From the cell containing the given text, extract its center point as [x, y] coordinate. 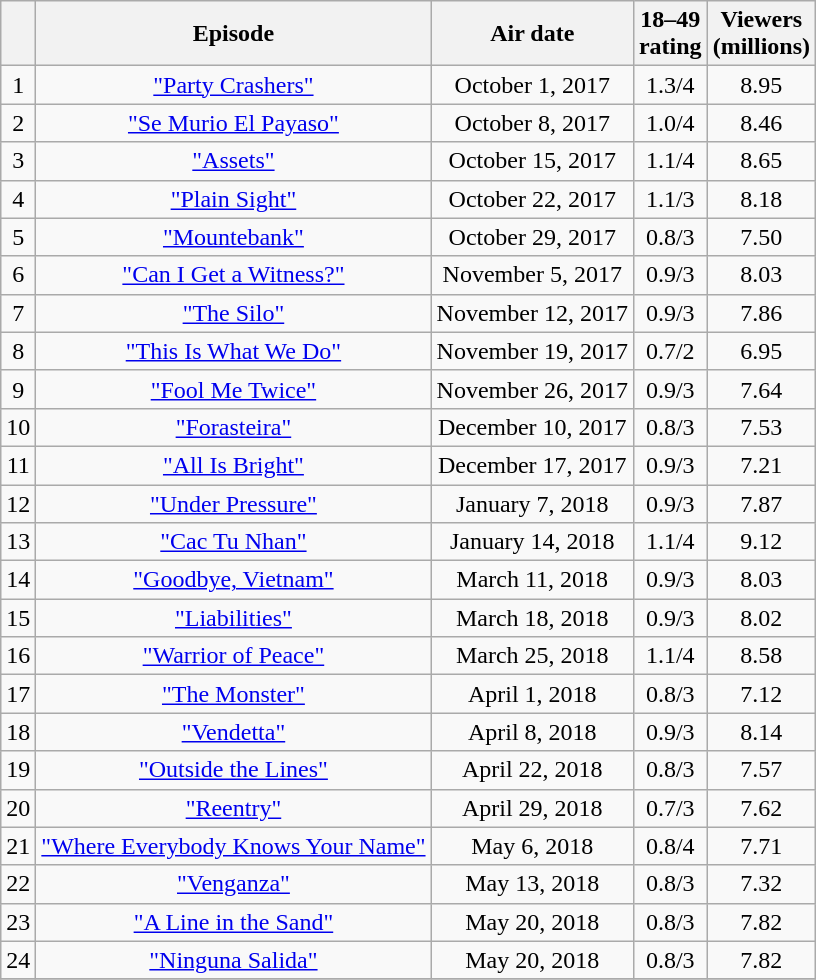
November 26, 2017 [532, 389]
15 [18, 618]
May 6, 2018 [532, 846]
April 8, 2018 [532, 732]
7.53 [761, 427]
10 [18, 427]
7 [18, 313]
7.86 [761, 313]
"The Monster" [234, 694]
21 [18, 846]
1.0/4 [670, 123]
Episode [234, 34]
19 [18, 770]
November 19, 2017 [532, 351]
1.1/3 [670, 199]
"Fool Me Twice" [234, 389]
7.21 [761, 465]
23 [18, 922]
October 1, 2017 [532, 85]
"Can I Get a Witness?" [234, 275]
18 [18, 732]
7.32 [761, 884]
8.18 [761, 199]
"This Is What We Do" [234, 351]
17 [18, 694]
October 29, 2017 [532, 237]
7.50 [761, 237]
12 [18, 503]
April 1, 2018 [532, 694]
"Liabilities" [234, 618]
"Mountebank" [234, 237]
18–49rating [670, 34]
April 22, 2018 [532, 770]
0.8/4 [670, 846]
"Se Murio El Payaso" [234, 123]
November 5, 2017 [532, 275]
4 [18, 199]
8.65 [761, 161]
7.62 [761, 808]
7.64 [761, 389]
December 10, 2017 [532, 427]
"Ninguna Salida" [234, 960]
6.95 [761, 351]
March 25, 2018 [532, 656]
"Cac Tu Nhan" [234, 542]
"Vendetta" [234, 732]
0.7/2 [670, 351]
2 [18, 123]
7.57 [761, 770]
"Party Crashers" [234, 85]
"Assets" [234, 161]
13 [18, 542]
"Forasteira" [234, 427]
March 18, 2018 [532, 618]
7.87 [761, 503]
8.58 [761, 656]
"All Is Bright" [234, 465]
1.3/4 [670, 85]
5 [18, 237]
8.02 [761, 618]
"Plain Sight" [234, 199]
8.14 [761, 732]
8.46 [761, 123]
7.71 [761, 846]
7.12 [761, 694]
May 13, 2018 [532, 884]
Air date [532, 34]
March 11, 2018 [532, 580]
11 [18, 465]
October 8, 2017 [532, 123]
January 14, 2018 [532, 542]
October 22, 2017 [532, 199]
"Reentry" [234, 808]
20 [18, 808]
Viewers(millions) [761, 34]
"Warrior of Peace" [234, 656]
"Under Pressure" [234, 503]
December 17, 2017 [532, 465]
3 [18, 161]
16 [18, 656]
0.7/3 [670, 808]
April 29, 2018 [532, 808]
14 [18, 580]
"The Silo" [234, 313]
"Goodbye, Vietnam" [234, 580]
6 [18, 275]
22 [18, 884]
"Where Everybody Knows Your Name" [234, 846]
"A Line in the Sand" [234, 922]
9 [18, 389]
October 15, 2017 [532, 161]
"Outside the Lines" [234, 770]
1 [18, 85]
"Venganza" [234, 884]
8 [18, 351]
January 7, 2018 [532, 503]
9.12 [761, 542]
24 [18, 960]
8.95 [761, 85]
November 12, 2017 [532, 313]
